Return the (x, y) coordinate for the center point of the cell that contains the specified text.  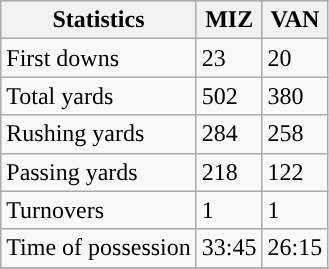
502 (229, 96)
Passing yards (99, 172)
Statistics (99, 20)
122 (295, 172)
Turnovers (99, 210)
VAN (295, 20)
MIZ (229, 20)
284 (229, 134)
Total yards (99, 96)
33:45 (229, 248)
26:15 (295, 248)
20 (295, 58)
First downs (99, 58)
218 (229, 172)
Time of possession (99, 248)
Rushing yards (99, 134)
23 (229, 58)
258 (295, 134)
380 (295, 96)
